Detect which cell encompasses the target text, then output its (X, Y) center coordinate. 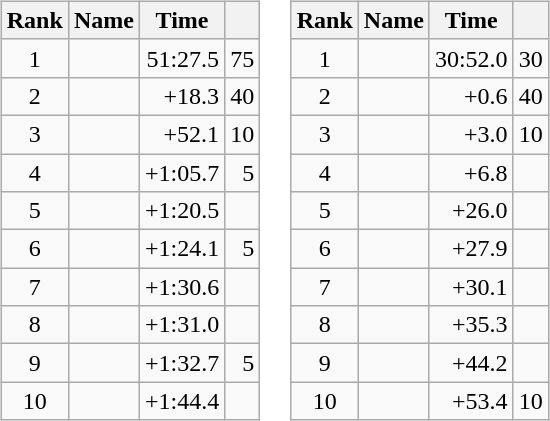
+1:05.7 (182, 173)
+6.8 (471, 173)
+0.6 (471, 96)
+35.3 (471, 325)
+3.0 (471, 134)
30:52.0 (471, 58)
+30.1 (471, 287)
+1:32.7 (182, 363)
+27.9 (471, 249)
+52.1 (182, 134)
+1:24.1 (182, 249)
+26.0 (471, 211)
+1:31.0 (182, 325)
30 (530, 58)
75 (242, 58)
51:27.5 (182, 58)
+1:44.4 (182, 401)
+44.2 (471, 363)
+53.4 (471, 401)
+1:30.6 (182, 287)
+18.3 (182, 96)
+1:20.5 (182, 211)
